Capture the cell that displays the provided text and extract its (x, y) central coordinate. 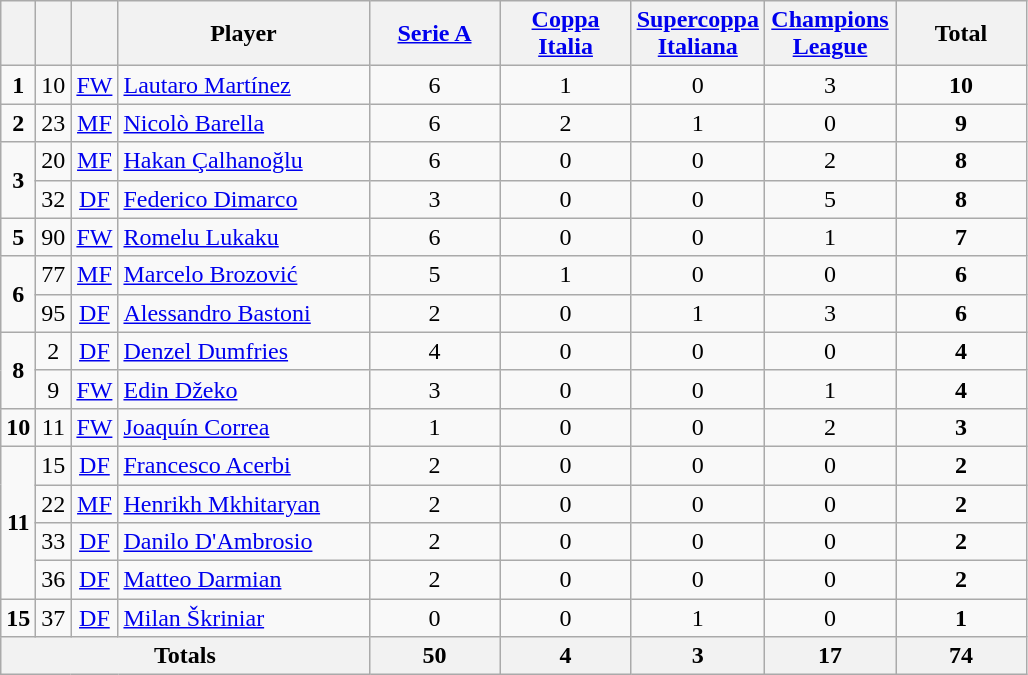
95 (54, 313)
Edin Džeko (244, 389)
Matteo Darmian (244, 580)
20 (54, 161)
Supercoppa Italiana (698, 34)
7 (962, 237)
33 (54, 542)
Milan Škriniar (244, 618)
Joaquín Correa (244, 427)
Henrikh Mkhitaryan (244, 503)
Marcelo Brozović (244, 275)
Danilo D'Ambrosio (244, 542)
17 (830, 656)
Champions League (830, 34)
23 (54, 123)
Federico Dimarco (244, 199)
Alessandro Bastoni (244, 313)
22 (54, 503)
36 (54, 580)
Romelu Lukaku (244, 237)
37 (54, 618)
Francesco Acerbi (244, 465)
90 (54, 237)
Player (244, 34)
Total (962, 34)
32 (54, 199)
Nicolò Barella (244, 123)
Lautaro Martínez (244, 85)
Serie A (434, 34)
50 (434, 656)
Hakan Çalhanoğlu (244, 161)
74 (962, 656)
Coppa Italia (566, 34)
Totals (185, 656)
77 (54, 275)
Denzel Dumfries (244, 351)
